Find where the given text appears and provide that cell's center as [x, y] coordinate. 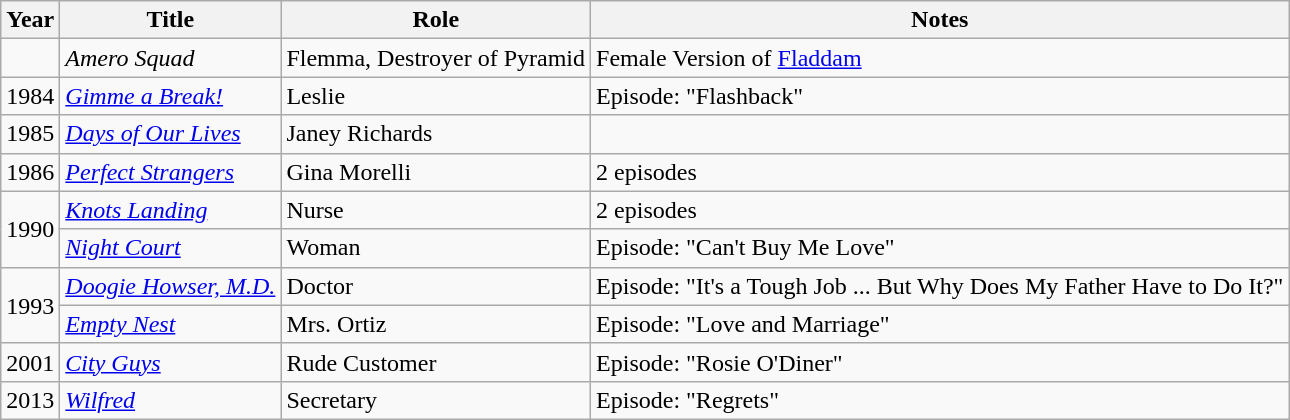
Doctor [436, 286]
2001 [30, 362]
Episode: "Love and Marriage" [940, 324]
Nurse [436, 210]
Rude Customer [436, 362]
City Guys [170, 362]
Wilfred [170, 400]
Night Court [170, 248]
Gina Morelli [436, 172]
Perfect Strangers [170, 172]
Knots Landing [170, 210]
1990 [30, 229]
1985 [30, 134]
Year [30, 20]
Title [170, 20]
Episode: "Can't Buy Me Love" [940, 248]
Episode: "Rosie O'Diner" [940, 362]
Role [436, 20]
Notes [940, 20]
1984 [30, 96]
Gimme a Break! [170, 96]
1986 [30, 172]
1993 [30, 305]
Female Version of Fladdam [940, 58]
Mrs. Ortiz [436, 324]
Episode: "It's a Tough Job ... But Why Does My Father Have to Do It?" [940, 286]
Woman [436, 248]
2013 [30, 400]
Amero Squad [170, 58]
Days of Our Lives [170, 134]
Secretary [436, 400]
Empty Nest [170, 324]
Flemma, Destroyer of Pyramid [436, 58]
Leslie [436, 96]
Janey Richards [436, 134]
Doogie Howser, M.D. [170, 286]
Episode: "Regrets" [940, 400]
Episode: "Flashback" [940, 96]
